For the text-containing cell, return its midpoint in (X, Y) coordinate format. 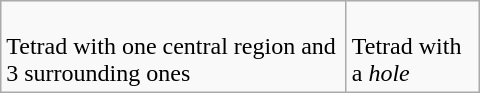
Tetrad with one central region and 3 surrounding ones (174, 47)
Tetrad with a hole (412, 47)
